Detect which cell encompasses the target text, then output its (x, y) center coordinate. 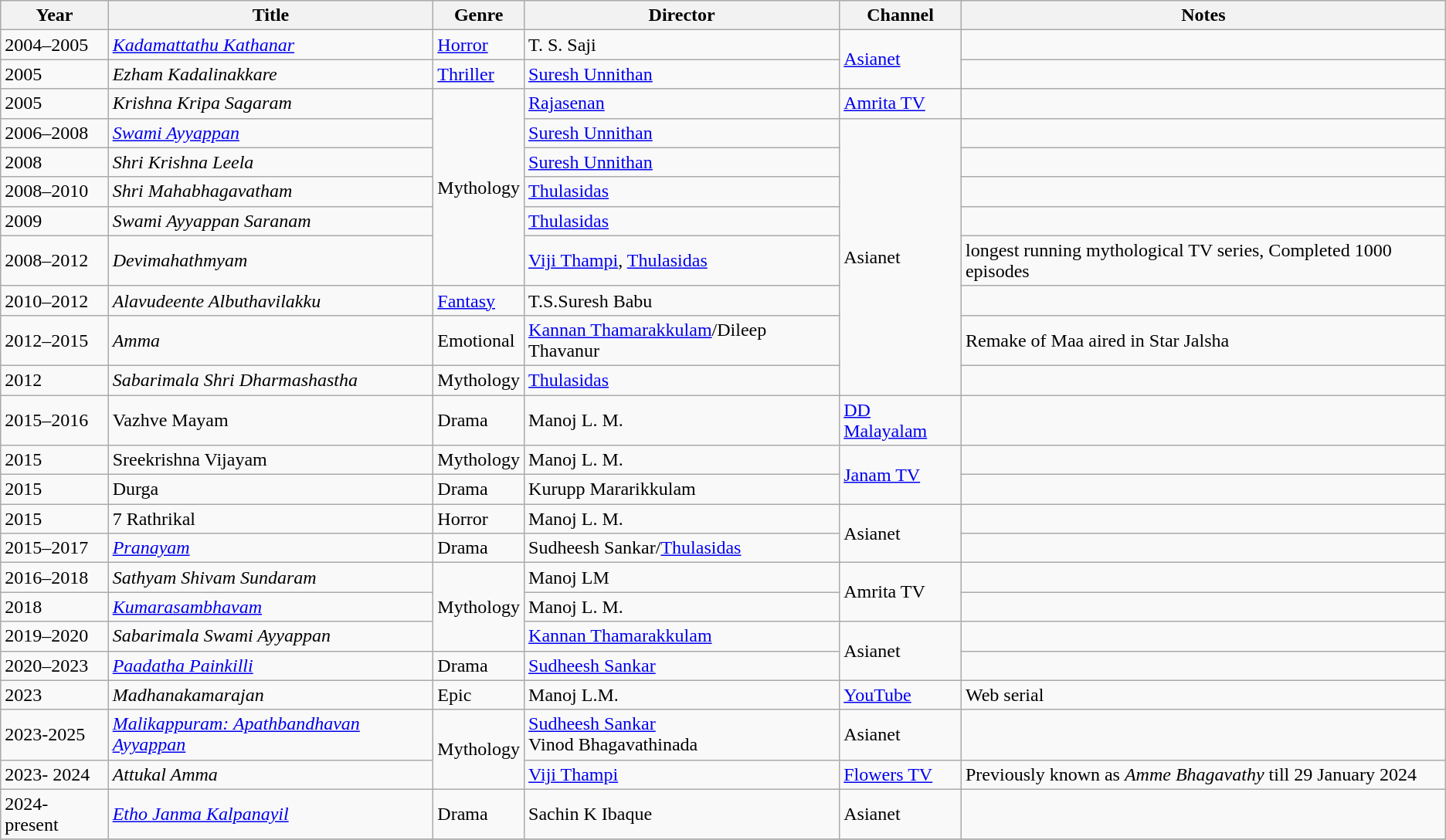
Sudheesh Sankar (682, 666)
Manoj LM (682, 577)
Sudheesh Sankar Vinod Bhagavathinada (682, 735)
Madhanakamarajan (270, 695)
2008–2012 (54, 261)
2018 (54, 607)
Remake of Maa aired in Star Jalsha (1203, 340)
2023-2025 (54, 735)
longest running mythological TV series, Completed 1000 episodes (1203, 261)
2019–2020 (54, 636)
Shri Krishna Leela (270, 162)
Shri Mahabhagavatham (270, 191)
Sreekrishna Vijayam (270, 460)
2016–2018 (54, 577)
Alavudeente Albuthavilakku (270, 300)
Sachin K Ibaque (682, 814)
T. S. Saji (682, 45)
Rajasenan (682, 103)
Fantasy (479, 300)
Sabarimala Swami Ayyappan (270, 636)
Director (682, 15)
Etho Janma Kalpanayil (270, 814)
Attukal Amma (270, 774)
2004–2005 (54, 45)
2008 (54, 162)
7 Rathrikal (270, 519)
Previously known as Amme Bhagavathy till 29 January 2024 (1203, 774)
Title (270, 15)
Viji Thampi (682, 774)
Kannan Thamarakkulam/Dileep Thavanur (682, 340)
Krishna Kripa Sagaram (270, 103)
Thriller (479, 74)
Durga (270, 489)
Genre (479, 15)
Web serial (1203, 695)
Sathyam Shivam Sundaram (270, 577)
Flowers TV (901, 774)
Kannan Thamarakkulam (682, 636)
2010–2012 (54, 300)
Paadatha Painkilli (270, 666)
Kurupp Mararikkulam (682, 489)
2012 (54, 380)
Epic (479, 695)
Vazhve Mayam (270, 420)
T.S.Suresh Babu (682, 300)
Janam TV (901, 475)
Swami Ayyappan (270, 133)
2006–2008 (54, 133)
Amma (270, 340)
Notes (1203, 15)
Ezham Kadalinakkare (270, 74)
Channel (901, 15)
2015–2017 (54, 548)
DD Malayalam (901, 420)
Sabarimala Shri Dharmashastha (270, 380)
Emotional (479, 340)
YouTube (901, 695)
2009 (54, 221)
2012–2015 (54, 340)
Devimahathmyam (270, 261)
2020–2023 (54, 666)
Sudheesh Sankar/Thulasidas (682, 548)
Kumarasambhavam (270, 607)
2008–2010 (54, 191)
Pranayam (270, 548)
2015–2016 (54, 420)
2024- present (54, 814)
Swami Ayyappan Saranam (270, 221)
Manoj L.M. (682, 695)
Year (54, 15)
2023 (54, 695)
Malikappuram: Apathbandhavan Ayyappan (270, 735)
2023- 2024 (54, 774)
Kadamattathu Kathanar (270, 45)
Viji Thampi, Thulasidas (682, 261)
